Capture the cell that displays the provided text and extract its (x, y) central coordinate. 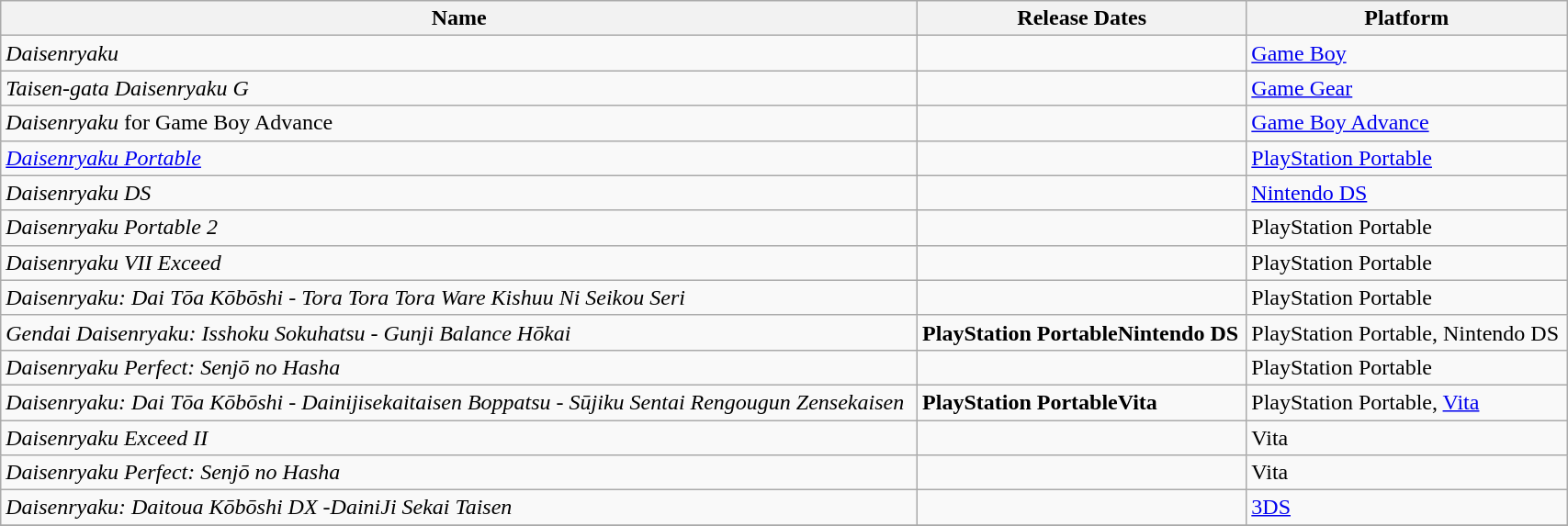
Daisenryaku DS (459, 193)
Daisenryaku: Dai Tōa Kōbōshi - Dainijisekaitaisen Boppatsu - Sūjiku Sentai Rengougun Zensekaisen (459, 402)
Gendai Daisenryaku: Isshoku Sokuhatsu - Gunji Balance Hōkai (459, 332)
Platform (1407, 18)
PlayStation Portable, Vita (1407, 402)
PlayStation Portable, Nintendo DS (1407, 332)
Game Gear (1407, 88)
PlayStation PortableVita (1082, 402)
Daisenryaku Portable (459, 158)
Daisenryaku VII Exceed (459, 263)
Daisenryaku: Dai Tōa Kōbōshi - Tora Tora Tora Ware Kishuu Ni Seikou Seri (459, 297)
Daisenryaku: Daitoua Kōbōshi DX -DainiJi Sekai Taisen (459, 508)
Daisenryaku Portable 2 (459, 228)
PlayStation PortableNintendo DS (1082, 332)
Nintendo DS (1407, 193)
Release Dates (1082, 18)
3DS (1407, 508)
Game Boy Advance (1407, 123)
Daisenryaku for Game Boy Advance (459, 123)
Daisenryaku (459, 53)
Game Boy (1407, 53)
Daisenryaku Exceed II (459, 438)
Taisen-gata Daisenryaku G (459, 88)
Name (459, 18)
